Extract the (x, y) coordinate from the center of the cell holding the provided text.  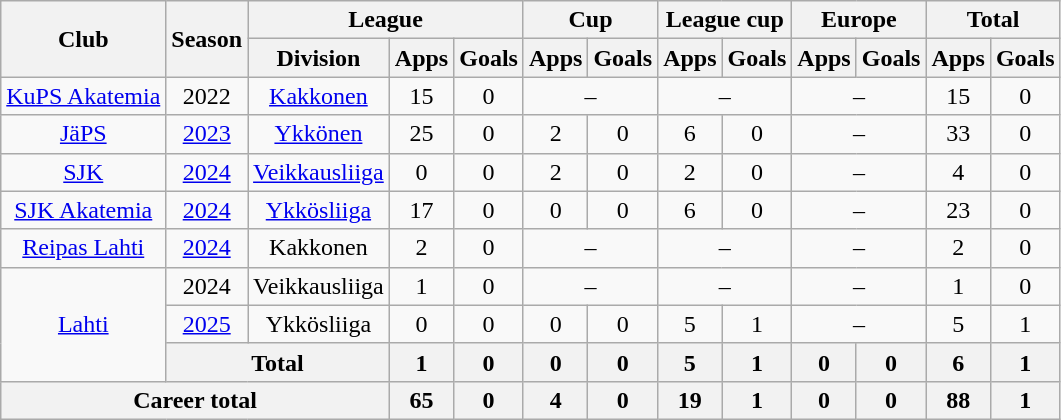
Season (207, 39)
2025 (207, 324)
KuPS Akatemia (84, 96)
88 (958, 400)
2023 (207, 134)
JäPS (84, 134)
SJK (84, 172)
Division (319, 58)
League cup (725, 20)
25 (421, 134)
Lahti (84, 324)
23 (958, 210)
19 (690, 400)
17 (421, 210)
33 (958, 134)
Reipas Lahti (84, 248)
Career total (196, 400)
2022 (207, 96)
65 (421, 400)
Cup (590, 20)
SJK Akatemia (84, 210)
Europe (859, 20)
Ykkönen (319, 134)
Club (84, 39)
League (386, 20)
